Search for the cell housing the specified text and yield its (x, y) center coordinate. 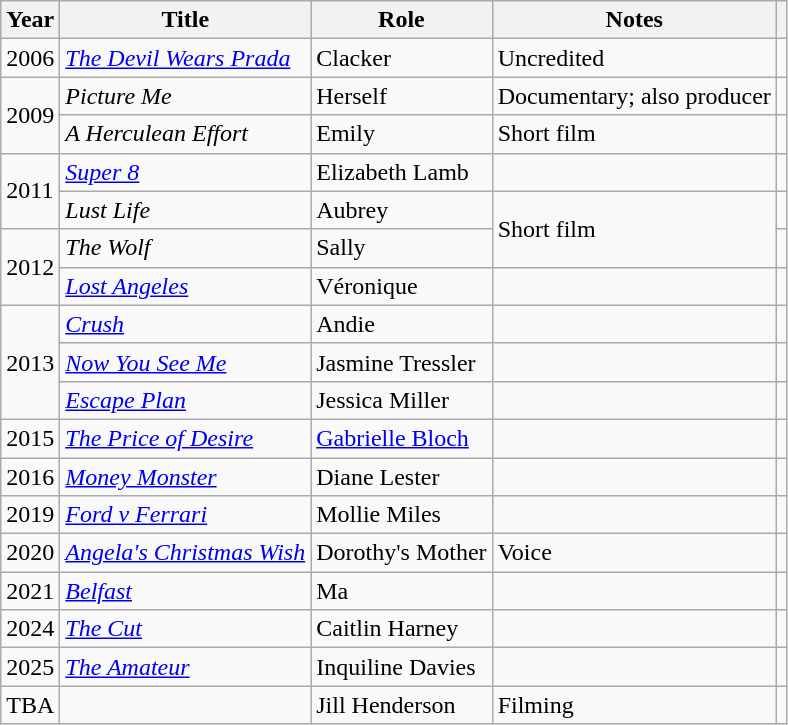
A Herculean Effort (186, 134)
Emily (402, 134)
Jill Henderson (402, 705)
Year (30, 20)
The Price of Desire (186, 438)
Uncredited (634, 58)
Role (402, 20)
Now You See Me (186, 362)
Angela's Christmas Wish (186, 553)
Lost Angeles (186, 286)
Jasmine Tressler (402, 362)
Véronique (402, 286)
Andie (402, 324)
Filming (634, 705)
Crush (186, 324)
Title (186, 20)
Inquiline Davies (402, 667)
The Wolf (186, 248)
2016 (30, 477)
Caitlin Harney (402, 629)
Voice (634, 553)
2013 (30, 362)
2011 (30, 191)
2019 (30, 515)
TBA (30, 705)
2020 (30, 553)
2015 (30, 438)
Dorothy's Mother (402, 553)
Escape Plan (186, 400)
Mollie Miles (402, 515)
Ma (402, 591)
Super 8 (186, 172)
Ford v Ferrari (186, 515)
The Amateur (186, 667)
2025 (30, 667)
Jessica Miller (402, 400)
2021 (30, 591)
Gabrielle Bloch (402, 438)
Money Monster (186, 477)
Aubrey (402, 210)
2006 (30, 58)
Clacker (402, 58)
2012 (30, 267)
Herself (402, 96)
2009 (30, 115)
The Cut (186, 629)
Picture Me (186, 96)
Sally (402, 248)
2024 (30, 629)
Notes (634, 20)
Belfast (186, 591)
Documentary; also producer (634, 96)
Lust Life (186, 210)
The Devil Wears Prada (186, 58)
Diane Lester (402, 477)
Elizabeth Lamb (402, 172)
